Return the (X, Y) coordinate for the center point of the cell that contains the specified text.  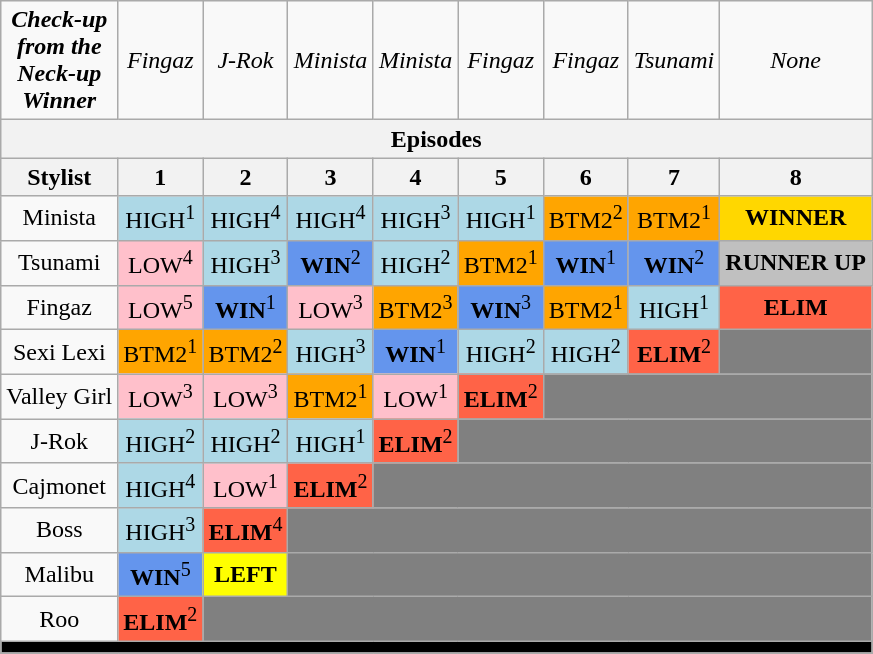
Boss (60, 530)
ELIM4 (246, 530)
WINNER (796, 218)
1 (160, 177)
3 (330, 177)
None (796, 60)
LOW4 (160, 262)
Roo (60, 620)
WIN5 (160, 574)
BTM23 (416, 308)
Episodes (436, 139)
LOW5 (160, 308)
7 (674, 177)
Sexi Lexi (60, 352)
WIN3 (500, 308)
2 (246, 177)
8 (796, 177)
5 (500, 177)
Valley Girl (60, 396)
Check-up from theNeck-upWinner (60, 60)
Malibu (60, 574)
ELIM (796, 308)
RUNNER UP (796, 262)
LEFT (246, 574)
Stylist (60, 177)
4 (416, 177)
Cajmonet (60, 486)
6 (586, 177)
